Return [x, y] of the center of cell containing provided text 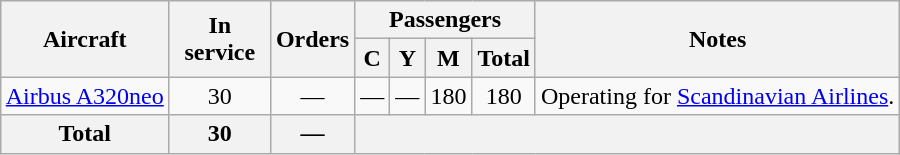
Operating for Scandinavian Airlines. [717, 96]
C [372, 58]
M [448, 58]
In service [220, 39]
Aircraft [84, 39]
Y [408, 58]
Notes [717, 39]
Airbus A320neo [84, 96]
Orders [312, 39]
Passengers [446, 20]
